Find where the given text appears and provide that cell's center as (X, Y) coordinate. 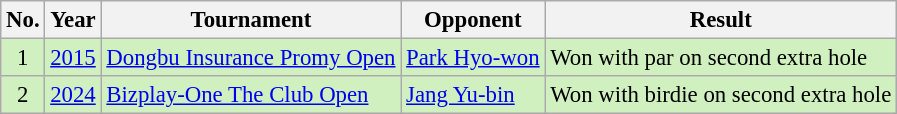
Park Hyo-won (473, 58)
No. (23, 20)
2024 (73, 95)
Result (721, 20)
1 (23, 58)
2015 (73, 58)
Won with birdie on second extra hole (721, 95)
Dongbu Insurance Promy Open (251, 58)
Opponent (473, 20)
Jang Yu-bin (473, 95)
Year (73, 20)
2 (23, 95)
Won with par on second extra hole (721, 58)
Tournament (251, 20)
Bizplay-One The Club Open (251, 95)
